Detect which cell encompasses the target text, then output its (X, Y) center coordinate. 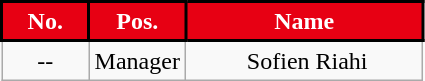
Manager (137, 60)
Name (304, 22)
Pos. (137, 22)
Sofien Riahi (304, 60)
No. (46, 22)
-- (46, 60)
